Scan for the cell matching the given text and deliver its (X, Y) coordinate at center. 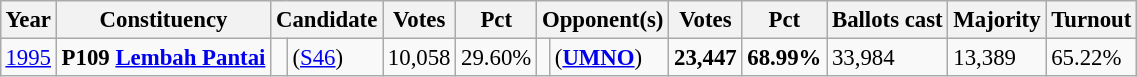
65.22% (1092, 57)
Majority (997, 20)
Turnout (1092, 20)
Opponent(s) (603, 20)
23,447 (706, 57)
10,058 (420, 57)
P109 Lembah Pantai (163, 57)
1995 (28, 57)
Constituency (163, 20)
29.60% (496, 57)
(UMNO) (610, 57)
Year (28, 20)
68.99% (784, 57)
13,389 (997, 57)
33,984 (888, 57)
Candidate (327, 20)
Ballots cast (888, 20)
(S46) (334, 57)
